Detect which cell encompasses the target text, then output its (x, y) center coordinate. 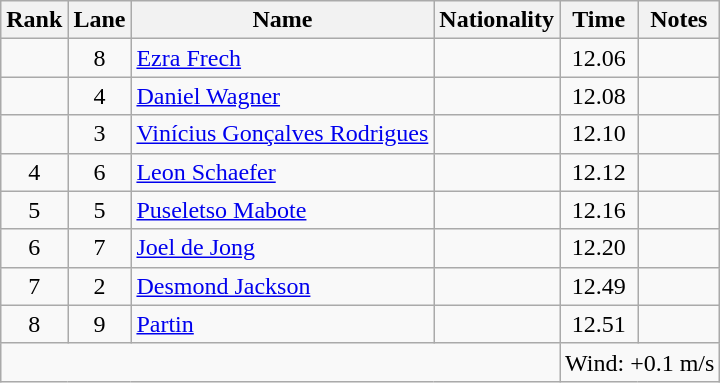
Notes (679, 20)
Lane (100, 20)
Daniel Wagner (282, 96)
Partin (282, 324)
12.10 (599, 134)
12.20 (599, 248)
Wind: +0.1 m/s (640, 362)
12.12 (599, 172)
12.08 (599, 96)
Joel de Jong (282, 248)
Time (599, 20)
12.49 (599, 286)
Ezra Frech (282, 58)
3 (100, 134)
Name (282, 20)
Leon Schaefer (282, 172)
12.51 (599, 324)
Vinícius Gonçalves Rodrigues (282, 134)
Rank (34, 20)
Nationality (497, 20)
12.06 (599, 58)
12.16 (599, 210)
Desmond Jackson (282, 286)
Puseletso Mabote (282, 210)
2 (100, 286)
9 (100, 324)
